Determine the (x, y) coordinate at the center of the cell enclosing the given text.  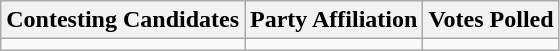
Party Affiliation (334, 20)
Votes Polled (491, 20)
Contesting Candidates (123, 20)
